Determine the [x, y] coordinate at the center of the cell enclosing the given text.  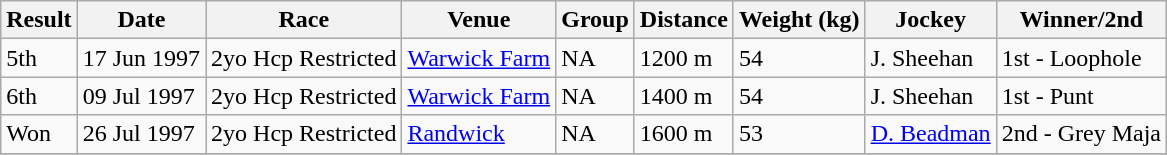
53 [799, 134]
09 Jul 1997 [141, 96]
1600 m [684, 134]
1st - Punt [1081, 96]
Weight (kg) [799, 20]
Winner/2nd [1081, 20]
Group [596, 20]
5th [39, 58]
Result [39, 20]
Race [304, 20]
6th [39, 96]
Jockey [930, 20]
1400 m [684, 96]
17 Jun 1997 [141, 58]
Venue [479, 20]
1st - Loophole [1081, 58]
1200 m [684, 58]
Randwick [479, 134]
D. Beadman [930, 134]
26 Jul 1997 [141, 134]
Won [39, 134]
2nd - Grey Maja [1081, 134]
Distance [684, 20]
Date [141, 20]
